For the text-containing cell, return its midpoint in [x, y] coordinate format. 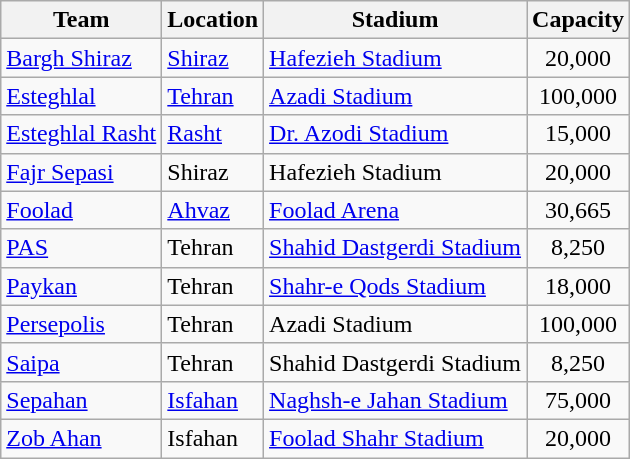
Esteghlal Rasht [82, 134]
30,665 [578, 210]
Fajr Sepasi [82, 172]
Dr. Azodi Stadium [396, 134]
Naghsh-e Jahan Stadium [396, 400]
Stadium [396, 20]
Sepahan [82, 400]
Team [82, 20]
Paykan [82, 286]
Esteghlal [82, 96]
Shahr-e Qods Stadium [396, 286]
Foolad Shahr Stadium [396, 438]
15,000 [578, 134]
Foolad [82, 210]
Zob Ahan [82, 438]
75,000 [578, 400]
18,000 [578, 286]
PAS [82, 248]
Rasht [213, 134]
Persepolis [82, 324]
Location [213, 20]
Ahvaz [213, 210]
Bargh Shiraz [82, 58]
Capacity [578, 20]
Foolad Arena [396, 210]
Saipa [82, 362]
